Detect which cell encompasses the target text, then output its (x, y) center coordinate. 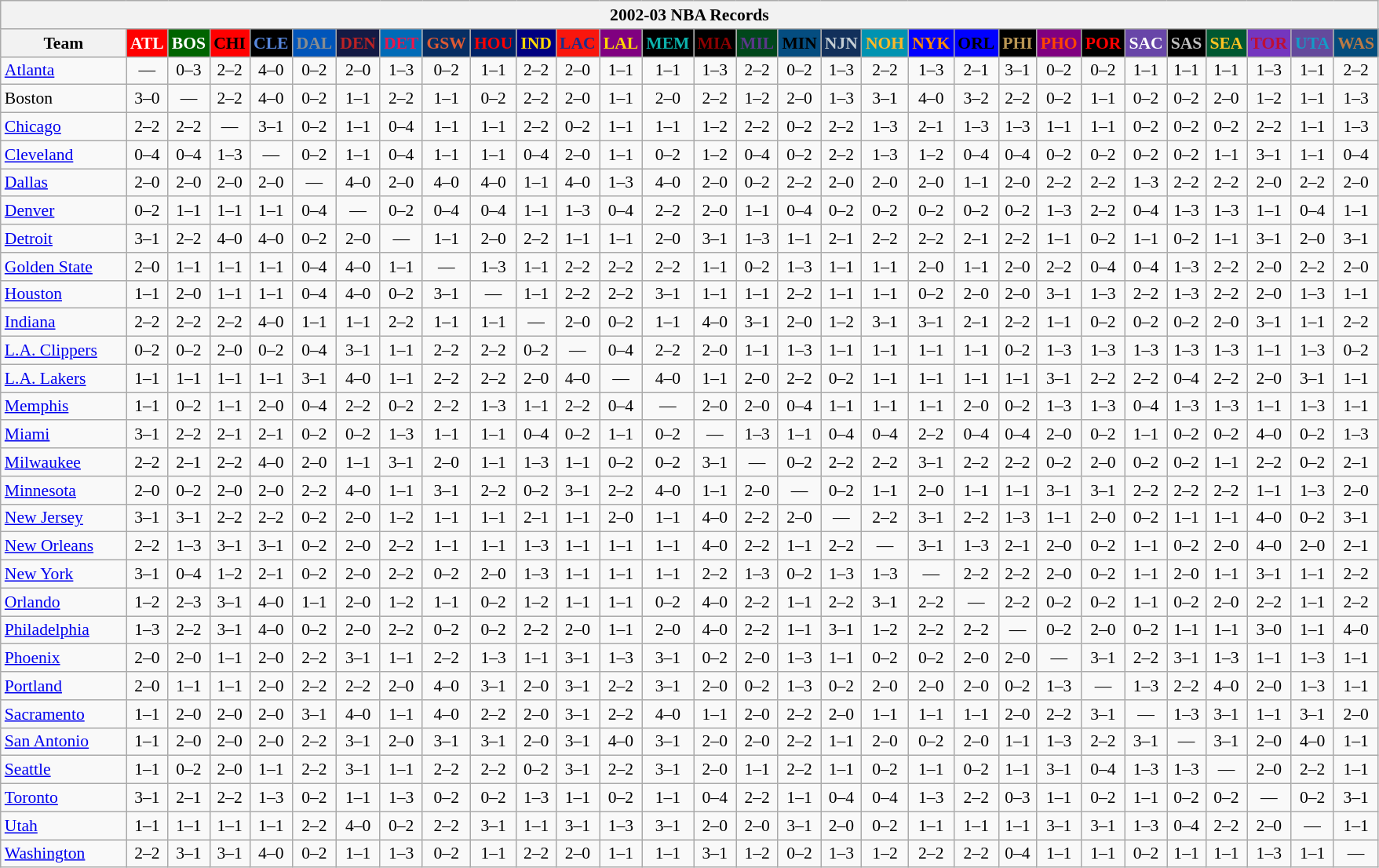
CHI (229, 43)
MIN (799, 43)
TOR (1270, 43)
New York (64, 574)
CLE (272, 43)
Utah (64, 826)
Cleveland (64, 155)
Miami (64, 435)
NJN (841, 43)
Toronto (64, 798)
SEA (1226, 43)
MEM (667, 43)
LAC (578, 43)
Phoenix (64, 658)
WAS (1356, 43)
MIA (715, 43)
POR (1104, 43)
Boston (64, 99)
LAL (622, 43)
Detroit (64, 239)
DEN (358, 43)
Dallas (64, 183)
UTA (1312, 43)
NYK (931, 43)
SAS (1187, 43)
DAL (315, 43)
SAC (1146, 43)
Golden State (64, 267)
San Antonio (64, 742)
Portland (64, 686)
L.A. Clippers (64, 351)
PHI (1017, 43)
2002-03 NBA Records (689, 15)
Washington (64, 854)
2–3 (188, 602)
Memphis (64, 407)
Chicago (64, 127)
New Jersey (64, 518)
New Orleans (64, 546)
Milwaukee (64, 462)
Sacramento (64, 714)
DET (402, 43)
3–2 (976, 99)
L.A. Lakers (64, 378)
Minnesota (64, 491)
Team (64, 43)
MIL (757, 43)
Atlanta (64, 71)
Indiana (64, 323)
HOU (493, 43)
GSW (446, 43)
Seattle (64, 770)
Orlando (64, 602)
BOS (188, 43)
PHO (1060, 43)
ATL (148, 43)
Philadelphia (64, 630)
IND (536, 43)
ORL (976, 43)
Denver (64, 211)
NOH (885, 43)
Houston (64, 294)
